From the cell containing the given text, extract its center point as (x, y) coordinate. 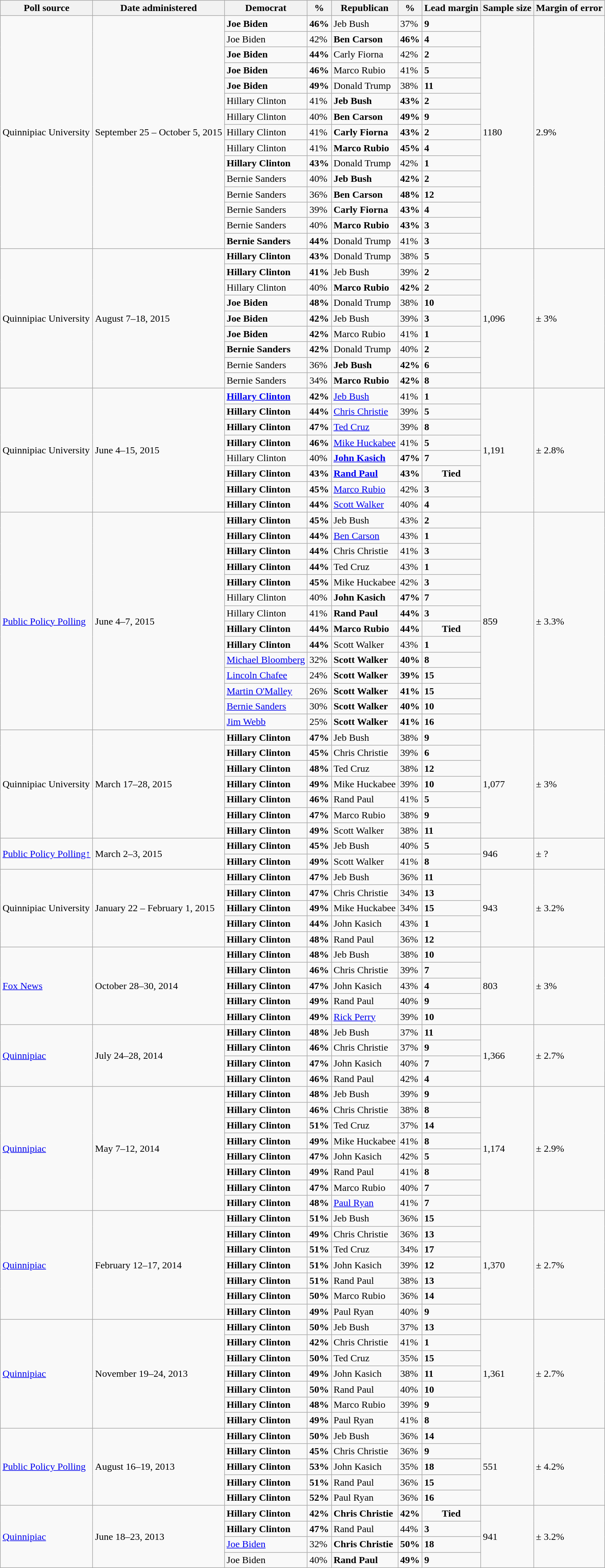
17 (451, 1250)
26% (319, 691)
Michael Bloomberg (266, 660)
803 (507, 986)
Lincoln Chafee (266, 675)
Fox News (46, 986)
August 7–18, 2015 (159, 319)
Jim Webb (266, 722)
± 2.9% (570, 1148)
October 28–30, 2014 (159, 986)
Rick Perry (365, 1017)
March 17–28, 2015 (159, 784)
52% (319, 1498)
± ? (570, 854)
1,096 (507, 319)
May 7–12, 2014 (159, 1148)
2.9% (570, 132)
1,077 (507, 784)
941 (507, 1537)
Republican (365, 8)
July 24–28, 2014 (159, 1056)
± 3.3% (570, 621)
August 16–19, 2013 (159, 1466)
June 4–15, 2015 (159, 450)
November 19–24, 2013 (159, 1374)
September 25 – October 5, 2015 (159, 132)
1,361 (507, 1374)
946 (507, 854)
1,191 (507, 450)
January 22 – February 1, 2015 (159, 908)
Martin O'Malley (266, 691)
± 2.8% (570, 450)
1,174 (507, 1148)
± 4.2% (570, 1466)
24% (319, 675)
551 (507, 1466)
859 (507, 621)
Sample size (507, 8)
25% (319, 722)
943 (507, 908)
Democrat (266, 8)
Poll source (46, 8)
March 2–3, 2015 (159, 854)
Lead margin (451, 8)
June 4–7, 2015 (159, 621)
Margin of error (570, 8)
1,366 (507, 1056)
53% (319, 1467)
June 18–23, 2013 (159, 1537)
30% (319, 707)
1180 (507, 132)
February 12–17, 2014 (159, 1265)
Public Policy Polling↑ (46, 854)
1,370 (507, 1265)
Date administered (159, 8)
